Provide the (x, y) coordinate of the cell's center where the given text is located.  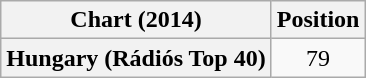
Position (318, 20)
Hungary (Rádiós Top 40) (136, 58)
Chart (2014) (136, 20)
79 (318, 58)
